For the text-containing cell, return its midpoint in [X, Y] coordinate format. 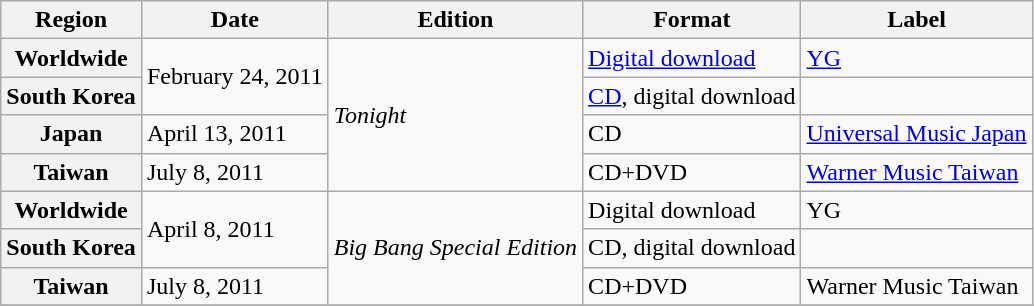
Edition [455, 20]
Date [234, 20]
CD [692, 134]
Label [916, 20]
Universal Music Japan [916, 134]
Big Bang Special Edition [455, 248]
April 8, 2011 [234, 229]
April 13, 2011 [234, 134]
Tonight [455, 115]
February 24, 2011 [234, 77]
Region [72, 20]
Format [692, 20]
Japan [72, 134]
